Detect which cell encompasses the target text, then output its [X, Y] center coordinate. 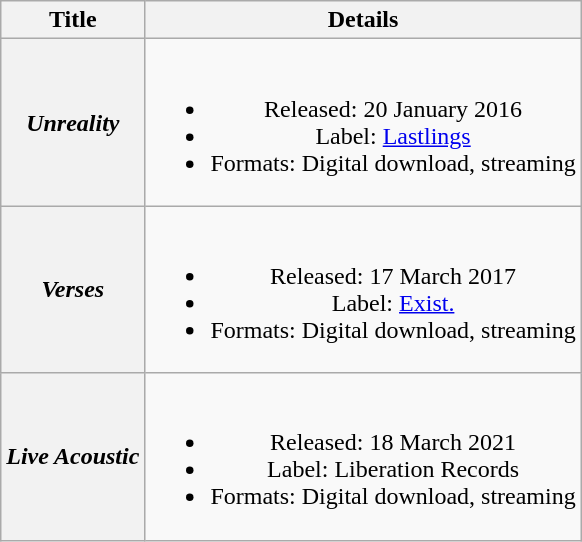
Released: 18 March 2021Label: Liberation RecordsFormats: Digital download, streaming [363, 456]
Unreality [73, 122]
Title [73, 20]
Details [363, 20]
Live Acoustic [73, 456]
Released: 17 March 2017Label: Exist.Formats: Digital download, streaming [363, 290]
Verses [73, 290]
Released: 20 January 2016Label: LastlingsFormats: Digital download, streaming [363, 122]
